Determine the (X, Y) coordinate at the center of the cell enclosing the given text.  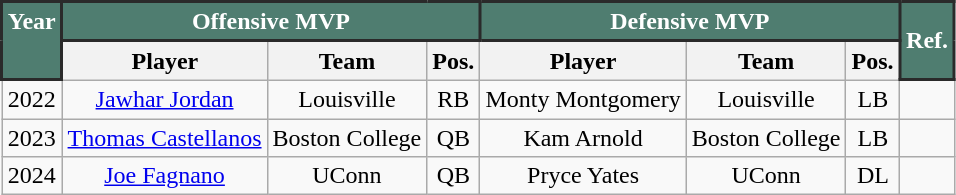
Joe Fagnano (164, 176)
2023 (32, 138)
Offensive MVP (271, 22)
Pryce Yates (583, 176)
Defensive MVP (690, 22)
Kam Arnold (583, 138)
Jawhar Jordan (164, 100)
Thomas Castellanos (164, 138)
RB (454, 100)
Ref. (928, 41)
Monty Montgomery (583, 100)
Year (32, 41)
DL (873, 176)
2024 (32, 176)
2022 (32, 100)
